Locate the cell with the specified text and output its (x, y) center coordinate. 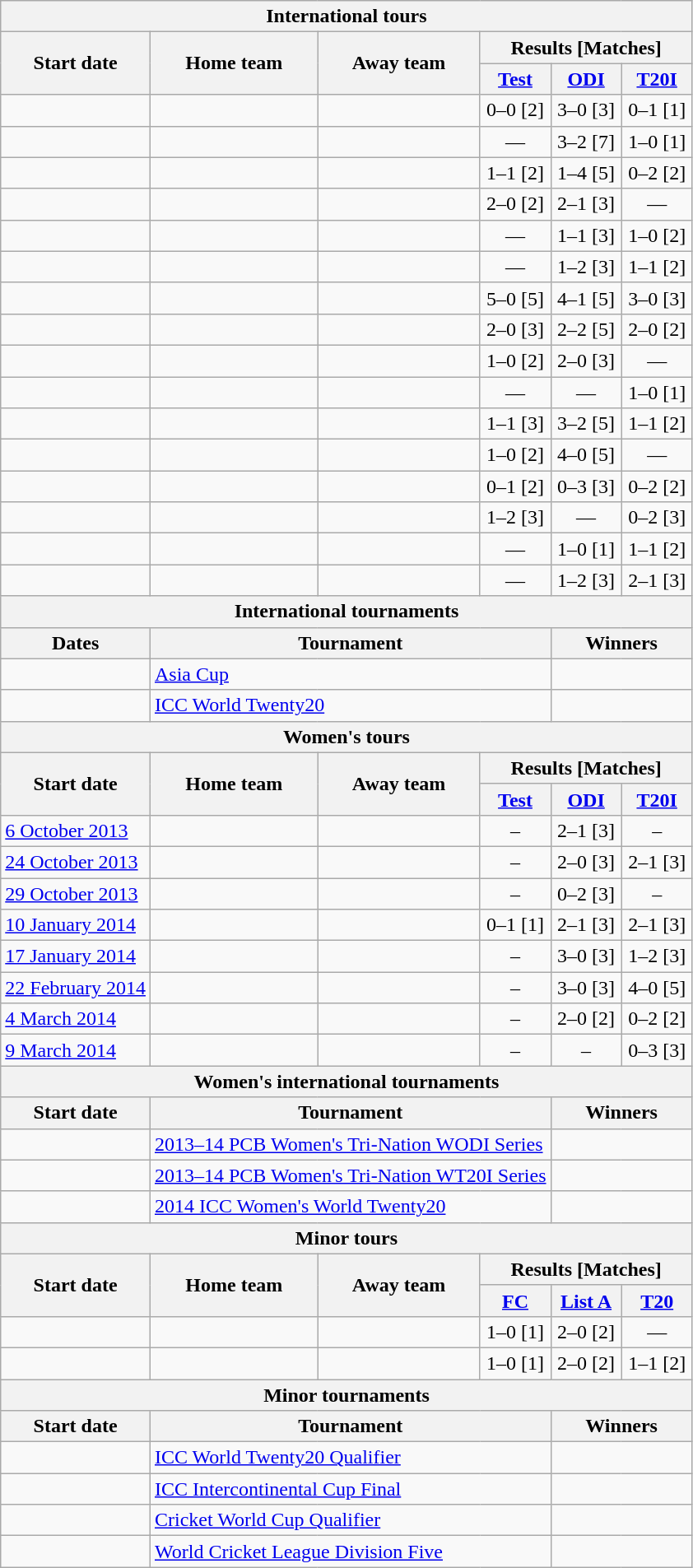
World Cricket League Division Five (351, 1552)
Dates (76, 643)
22 February 2014 (76, 988)
Asia Cup (351, 674)
29 October 2013 (76, 893)
0–0 [2] (515, 110)
Women's tours (346, 737)
9 March 2014 (76, 1050)
3–2 [7] (586, 142)
2–2 [5] (586, 329)
ICC World Twenty20 Qualifier (351, 1458)
4–1 [5] (586, 298)
1–4 [5] (586, 173)
6 October 2013 (76, 831)
International tours (346, 16)
24 October 2013 (76, 862)
2013–14 PCB Women's Tri-Nation WODI Series (351, 1144)
FC (515, 1300)
2014 ICC Women's World Twenty20 (351, 1207)
T20 (657, 1300)
ICC Intercontinental Cup Final (351, 1489)
0–1 [2] (515, 486)
5–0 [5] (515, 298)
Minor tours (346, 1238)
4 March 2014 (76, 1019)
2013–14 PCB Women's Tri-Nation WT20I Series (351, 1175)
ICC World Twenty20 (351, 705)
Minor tournaments (346, 1395)
10 January 2014 (76, 925)
Cricket World Cup Qualifier (351, 1520)
3–2 [5] (586, 424)
17 January 2014 (76, 956)
International tournaments (346, 612)
List A (586, 1300)
Women's international tournaments (346, 1082)
